Identify which cell holds the provided text, then report its (x, y) central coordinate. 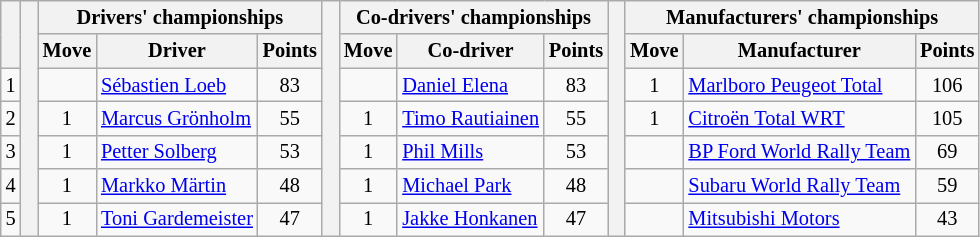
Phil Mills (470, 152)
Michael Park (470, 186)
Manufacturer (799, 51)
Subaru World Rally Team (799, 186)
Timo Rautiainen (470, 118)
43 (947, 219)
2 (11, 118)
59 (947, 186)
Markko Märtin (177, 186)
4 (11, 186)
Driver (177, 51)
Toni Gardemeister (177, 219)
Manufacturers' championships (802, 17)
Jakke Honkanen (470, 219)
Sébastien Loeb (177, 85)
Marcus Grönholm (177, 118)
Petter Solberg (177, 152)
Drivers' championships (180, 17)
3 (11, 152)
BP Ford World Rally Team (799, 152)
Daniel Elena (470, 85)
105 (947, 118)
Co-drivers' championships (474, 17)
69 (947, 152)
Mitsubishi Motors (799, 219)
Marlboro Peugeot Total (799, 85)
5 (11, 219)
Citroën Total WRT (799, 118)
Co-driver (470, 51)
106 (947, 85)
